Scan for the cell matching the given text and deliver its [x, y] coordinate at center. 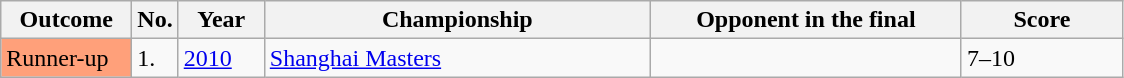
1. [155, 58]
Outcome [66, 20]
Score [1042, 20]
Opponent in the final [806, 20]
Shanghai Masters [457, 58]
2010 [221, 58]
Runner-up [66, 58]
Year [221, 20]
Championship [457, 20]
No. [155, 20]
7–10 [1042, 58]
